From the cell containing the given text, extract its center point as [X, Y] coordinate. 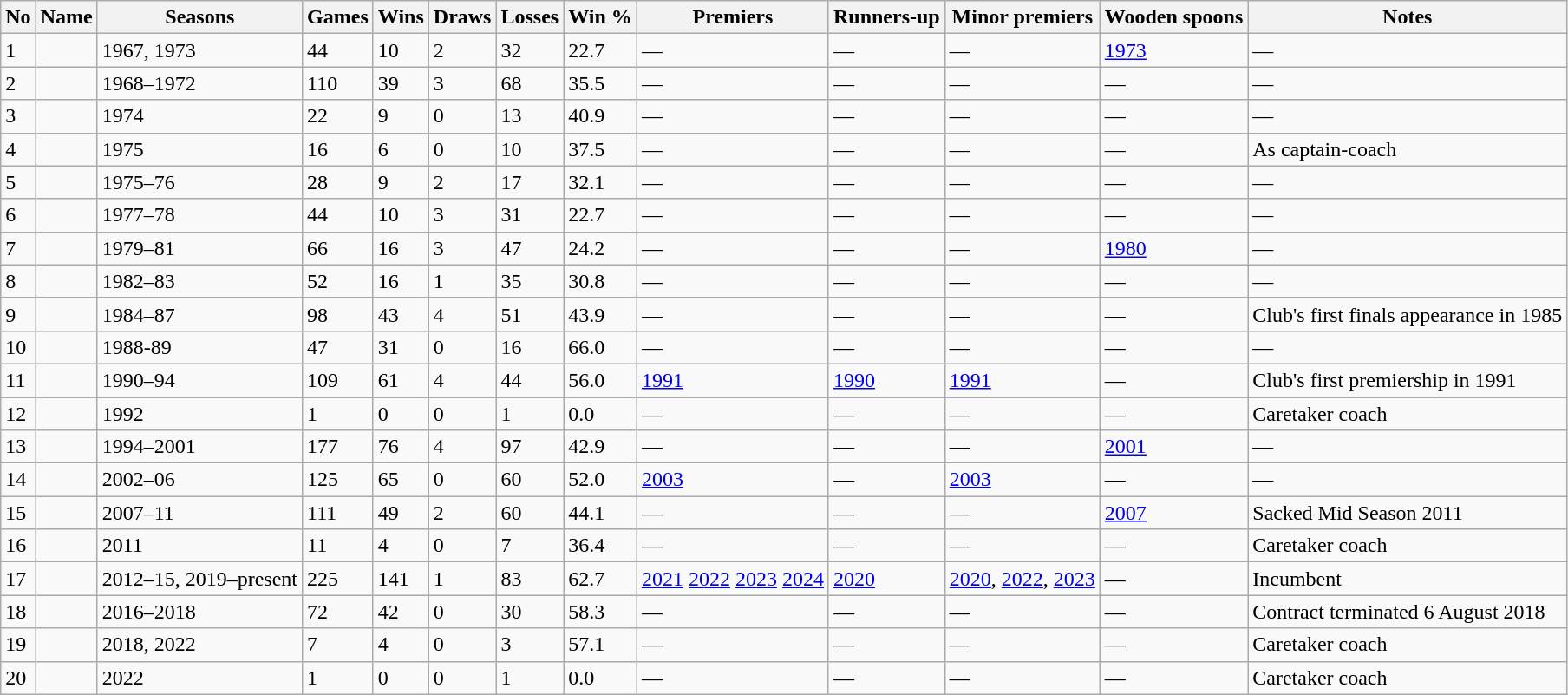
1979–81 [199, 248]
1982–83 [199, 281]
225 [338, 579]
32 [530, 50]
5 [18, 182]
40.9 [600, 116]
30 [530, 612]
61 [401, 380]
Wins [401, 17]
72 [338, 612]
66 [338, 248]
30.8 [600, 281]
98 [338, 314]
37.5 [600, 149]
52 [338, 281]
1994–2001 [199, 447]
Sacked Mid Season 2011 [1408, 513]
Win % [600, 17]
2011 [199, 546]
No [18, 17]
2007–11 [199, 513]
1990 [886, 380]
1984–87 [199, 314]
19 [18, 645]
1980 [1173, 248]
44.1 [600, 513]
2022 [199, 678]
32.1 [600, 182]
68 [530, 83]
51 [530, 314]
2021 2022 2023 2024 [732, 579]
65 [401, 480]
177 [338, 447]
42.9 [600, 447]
Contract terminated 6 August 2018 [1408, 612]
12 [18, 414]
97 [530, 447]
1988-89 [199, 347]
43 [401, 314]
1990–94 [199, 380]
2016–2018 [199, 612]
66.0 [600, 347]
2002–06 [199, 480]
1967, 1973 [199, 50]
Losses [530, 17]
1973 [1173, 50]
As captain-coach [1408, 149]
Club's first finals appearance in 1985 [1408, 314]
Runners-up [886, 17]
1992 [199, 414]
24.2 [600, 248]
1974 [199, 116]
39 [401, 83]
Games [338, 17]
18 [18, 612]
Name [66, 17]
Wooden spoons [1173, 17]
36.4 [600, 546]
35 [530, 281]
2012–15, 2019–present [199, 579]
2018, 2022 [199, 645]
111 [338, 513]
83 [530, 579]
1975 [199, 149]
Club's first premiership in 1991 [1408, 380]
35.5 [600, 83]
22 [338, 116]
2020, 2022, 2023 [1022, 579]
56.0 [600, 380]
Minor premiers [1022, 17]
42 [401, 612]
58.3 [600, 612]
141 [401, 579]
76 [401, 447]
1975–76 [199, 182]
49 [401, 513]
20 [18, 678]
Draws [462, 17]
14 [18, 480]
109 [338, 380]
28 [338, 182]
1977–78 [199, 215]
15 [18, 513]
2020 [886, 579]
2001 [1173, 447]
8 [18, 281]
1968–1972 [199, 83]
52.0 [600, 480]
Seasons [199, 17]
43.9 [600, 314]
125 [338, 480]
62.7 [600, 579]
Notes [1408, 17]
Incumbent [1408, 579]
57.1 [600, 645]
Premiers [732, 17]
110 [338, 83]
2007 [1173, 513]
